Return the (x, y) coordinate for the center point of the cell that contains the specified text.  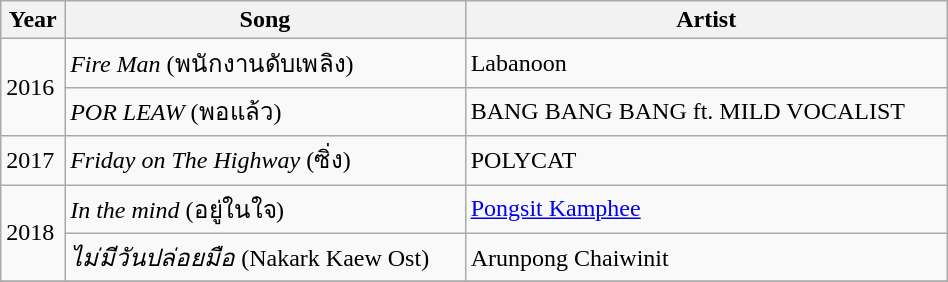
Artist (706, 20)
In the mind (อยู่ในใจ) (265, 208)
2017 (33, 160)
BANG BANG BANG ft. MILD VOCALIST (706, 112)
Arunpong Chaiwinit (706, 258)
Song (265, 20)
2018 (33, 232)
Fire Man (พนักงานดับเพลิง) (265, 64)
POR LEAW (พอแล้ว) (265, 112)
Pongsit Kamphee (706, 208)
2016 (33, 88)
ไม่มีวันปล่อยมือ (Nakark Kaew Ost) (265, 258)
Friday on The Highway (ซิ่ง) (265, 160)
Year (33, 20)
Labanoon (706, 64)
POLYCAT (706, 160)
